Provide the [x, y] coordinate of the cell's center where the given text is located.  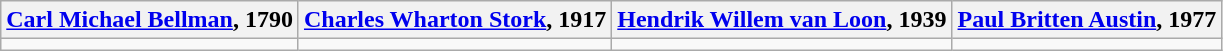
Carl Michael Bellman, 1790 [150, 20]
Hendrik Willem van Loon, 1939 [782, 20]
Charles Wharton Stork, 1917 [454, 20]
Paul Britten Austin, 1977 [1087, 20]
